Locate the cell with the specified text and output its (X, Y) center coordinate. 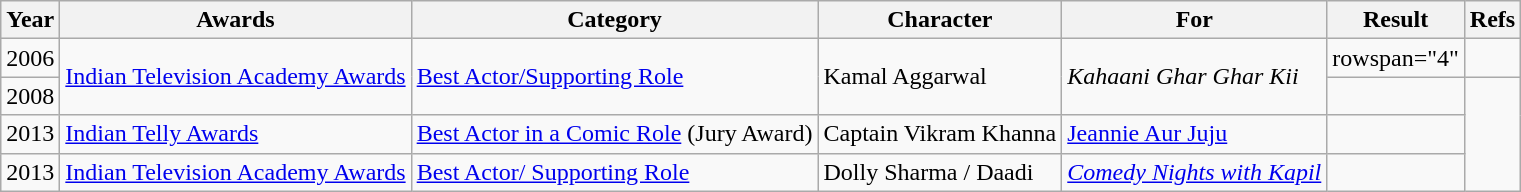
Category (614, 20)
Dolly Sharma / Daadi (940, 172)
Indian Telly Awards (236, 134)
rowspan="4" (1396, 58)
For (1194, 20)
Comedy Nights with Kapil (1194, 172)
Year (30, 20)
Kahaani Ghar Ghar Kii (1194, 77)
2008 (30, 96)
Refs (1492, 20)
Jeannie Aur Juju (1194, 134)
2006 (30, 58)
Character (940, 20)
Best Actor in a Comic Role (Jury Award) (614, 134)
Result (1396, 20)
Kamal Aggarwal (940, 77)
Captain Vikram Khanna (940, 134)
Best Actor/ Supporting Role (614, 172)
Best Actor/Supporting Role (614, 77)
Awards (236, 20)
